Determine the (x, y) coordinate at the center of the cell enclosing the given text.  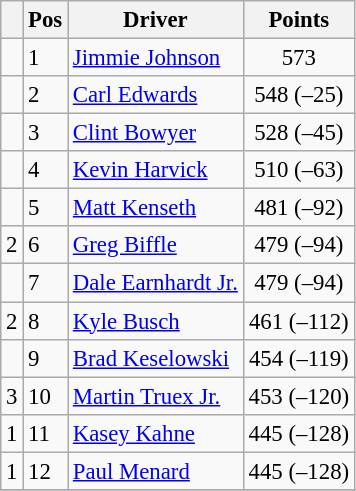
10 (46, 396)
4 (46, 170)
Martin Truex Jr. (156, 396)
Brad Keselowski (156, 358)
Driver (156, 20)
453 (–120) (298, 396)
Pos (46, 20)
8 (46, 321)
12 (46, 471)
Greg Biffle (156, 245)
Jimmie Johnson (156, 58)
Clint Bowyer (156, 133)
9 (46, 358)
Matt Kenseth (156, 208)
Kyle Busch (156, 321)
Carl Edwards (156, 95)
5 (46, 208)
11 (46, 433)
528 (–45) (298, 133)
Kasey Kahne (156, 433)
481 (–92) (298, 208)
454 (–119) (298, 358)
461 (–112) (298, 321)
573 (298, 58)
510 (–63) (298, 170)
548 (–25) (298, 95)
7 (46, 283)
Kevin Harvick (156, 170)
6 (46, 245)
Paul Menard (156, 471)
Points (298, 20)
Dale Earnhardt Jr. (156, 283)
